Pinpoint the cell where the given text exists, returning its [X, Y] midpoint coordinate. 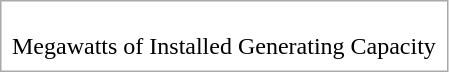
Megawatts of Installed Generating Capacity [224, 46]
